For the text-containing cell, return its midpoint in [x, y] coordinate format. 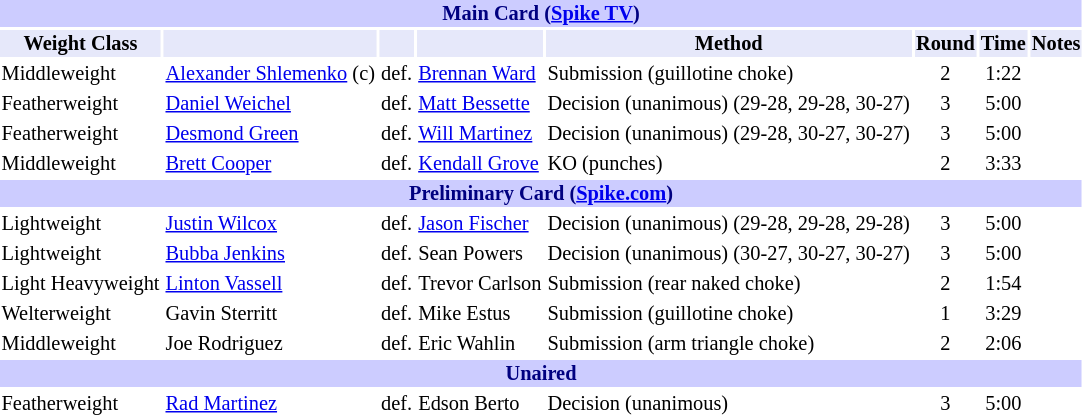
1:54 [1003, 284]
Method [728, 44]
Time [1003, 44]
Decision (unanimous) (30-27, 30-27, 30-27) [728, 254]
Submission (arm triangle choke) [728, 344]
2:06 [1003, 344]
Brett Cooper [270, 164]
Eric Wahlin [480, 344]
1:22 [1003, 74]
Will Martinez [480, 134]
Submission (rear naked choke) [728, 284]
1 [945, 314]
Justin Wilcox [270, 224]
Matt Bessette [480, 104]
Main Card (Spike TV) [541, 14]
Brennan Ward [480, 74]
Alexander Shlemenko (c) [270, 74]
Gavin Sterritt [270, 314]
Decision (unanimous) (29-28, 29-28, 30-27) [728, 104]
Mike Estus [480, 314]
Jason Fischer [480, 224]
Trevor Carlson [480, 284]
Notes [1056, 44]
Decision (unanimous) (29-28, 29-28, 29-28) [728, 224]
Kendall Grove [480, 164]
Welterweight [80, 314]
Desmond Green [270, 134]
Sean Powers [480, 254]
3:33 [1003, 164]
Unaired [541, 374]
Daniel Weichel [270, 104]
Light Heavyweight [80, 284]
Round [945, 44]
Linton Vassell [270, 284]
3:29 [1003, 314]
Weight Class [80, 44]
Preliminary Card (Spike.com) [541, 194]
KO (punches) [728, 164]
Bubba Jenkins [270, 254]
Joe Rodriguez [270, 344]
Decision (unanimous) (29-28, 30-27, 30-27) [728, 134]
